Determine the [x, y] coordinate at the center of the cell enclosing the given text.  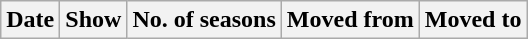
Date [30, 20]
Moved to [473, 20]
Show [94, 20]
Moved from [350, 20]
No. of seasons [204, 20]
